From the cell containing the given text, extract its center point as (x, y) coordinate. 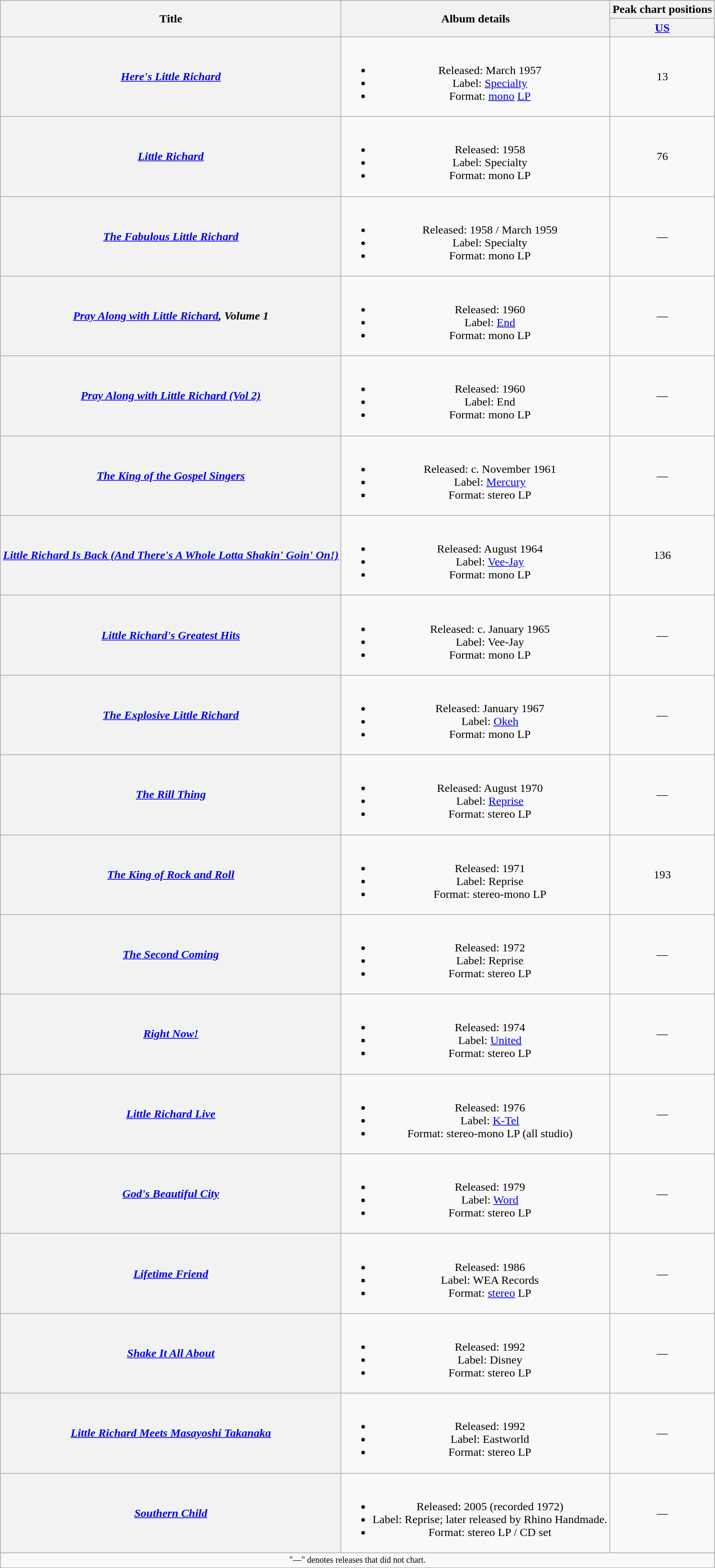
13 (662, 76)
Released: 1971Label: RepriseFormat: stereo-mono LP (476, 875)
Released: c. November 1961Label: MercuryFormat: stereo LP (476, 476)
The Explosive Little Richard (171, 715)
Released: January 1967Label: OkehFormat: mono LP (476, 715)
Released: August 1970Label: RepriseFormat: stereo LP (476, 795)
Released: 1972Label: RepriseFormat: stereo LP (476, 954)
Little Richard's Greatest Hits (171, 635)
Released: 2005 (recorded 1972)Label: Reprise; later released by Rhino Handmade.Format: stereo LP / CD set (476, 1513)
"—" denotes releases that did not chart. (357, 1560)
Released: 1974Label: UnitedFormat: stereo LP (476, 1035)
Released: 1992Label: EastworldFormat: stereo LP (476, 1433)
Little Richard Is Back (And There's A Whole Lotta Shakin' Goin' On!) (171, 555)
76 (662, 157)
Released: August 1964Label: Vee-JayFormat: mono LP (476, 555)
Released: 1986Label: WEA RecordsFormat: stereo LP (476, 1273)
Peak chart positions (662, 10)
Released: 1958 / March 1959Label: SpecialtyFormat: mono LP (476, 236)
Lifetime Friend (171, 1273)
Southern Child (171, 1513)
Title (171, 19)
The King of the Gospel Singers (171, 476)
Released: 1976Label: K-TelFormat: stereo-mono LP (all studio) (476, 1114)
Released: March 1957Label: SpecialtyFormat: mono LP (476, 76)
Released: 1979Label: WordFormat: stereo LP (476, 1194)
US (662, 28)
Pray Along with Little Richard (Vol 2) (171, 395)
136 (662, 555)
God's Beautiful City (171, 1194)
The Fabulous Little Richard (171, 236)
The Second Coming (171, 954)
Pray Along with Little Richard, Volume 1 (171, 316)
The Rill Thing (171, 795)
Shake It All About (171, 1354)
The King of Rock and Roll (171, 875)
Little Richard Live (171, 1114)
Right Now! (171, 1035)
Released: c. January 1965Label: Vee-JayFormat: mono LP (476, 635)
Released: 1992Label: DisneyFormat: stereo LP (476, 1354)
Little Richard Meets Masayoshi Takanaka (171, 1433)
Album details (476, 19)
Little Richard (171, 157)
193 (662, 875)
Released: 1958Label: SpecialtyFormat: mono LP (476, 157)
Here's Little Richard (171, 76)
